Find where the given text appears and provide that cell's center as (X, Y) coordinate. 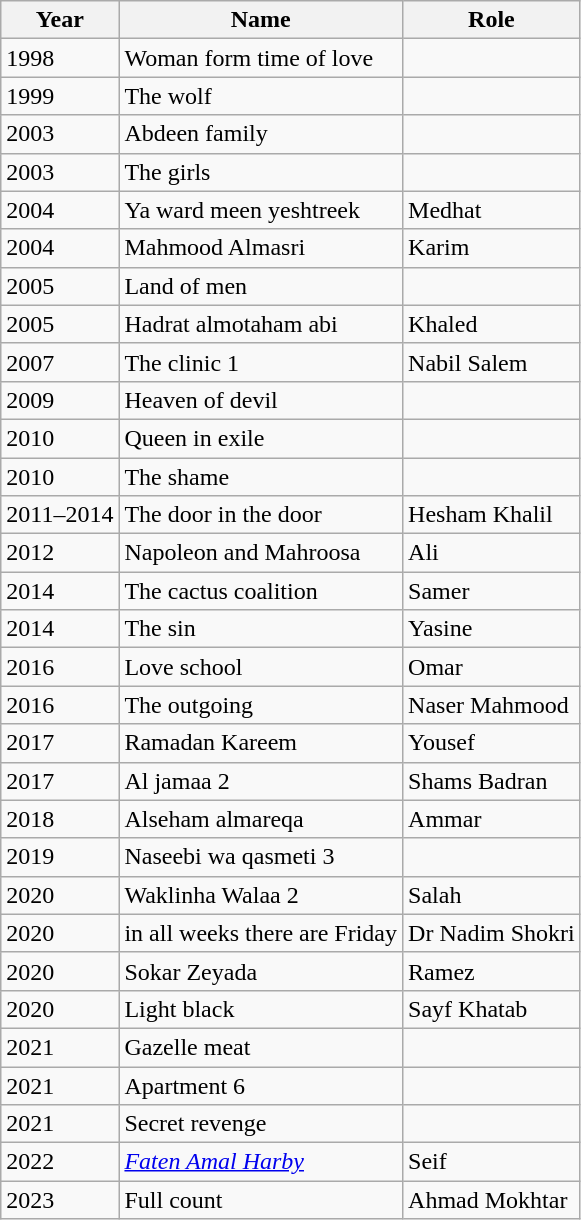
Woman form time of love (261, 58)
Khaled (492, 324)
Abdeen family (261, 134)
Alseham almareqa (261, 819)
2019 (60, 857)
Waklinha Walaa 2 (261, 895)
Role (492, 20)
Heaven of devil (261, 400)
Ramez (492, 971)
Ya ward meen yeshtreek (261, 210)
The sin (261, 629)
2007 (60, 362)
The wolf (261, 96)
Mahmood Almasri (261, 248)
Medhat (492, 210)
Gazelle meat (261, 1047)
Year (60, 20)
Naseebi wa qasmeti 3 (261, 857)
2011–2014 (60, 515)
Omar (492, 667)
Sokar Zeyada (261, 971)
Karim (492, 248)
Samer (492, 591)
Hadrat almotaham abi (261, 324)
The girls (261, 172)
Hesham Khalil (492, 515)
Naser Mahmood (492, 705)
2022 (60, 1162)
Al jamaa 2 (261, 781)
Love school (261, 667)
Queen in exile (261, 438)
Shams Badran (492, 781)
Ammar (492, 819)
in all weeks there are Friday (261, 933)
2012 (60, 553)
Secret revenge (261, 1124)
The shame (261, 477)
Salah (492, 895)
Ramadan Kareem (261, 743)
The clinic 1 (261, 362)
1998 (60, 58)
Ali (492, 553)
Ahmad Mokhtar (492, 1200)
2023 (60, 1200)
Seif (492, 1162)
Land of men (261, 286)
Nabil Salem (492, 362)
The outgoing (261, 705)
Napoleon and Mahroosa (261, 553)
Name (261, 20)
2009 (60, 400)
Faten Amal Harby (261, 1162)
Sayf Khatab (492, 1009)
2018 (60, 819)
Yasine (492, 629)
Dr Nadim Shokri (492, 933)
1999 (60, 96)
Yousef (492, 743)
The door in the door (261, 515)
Full count (261, 1200)
Light black (261, 1009)
Apartment 6 (261, 1085)
The cactus coalition (261, 591)
